Output the (x, y) coordinate of the center of the cell containing the given text.  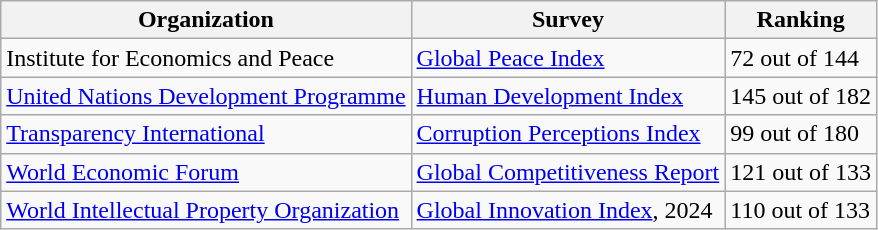
Human Development Index (568, 96)
Institute for Economics and Peace (206, 58)
Survey (568, 20)
99 out of 180 (801, 134)
121 out of 133 (801, 172)
Corruption Perceptions Index (568, 134)
Transparency International (206, 134)
110 out of 133 (801, 210)
Ranking (801, 20)
World Intellectual Property Organization (206, 210)
Organization (206, 20)
Global Competitiveness Report (568, 172)
United Nations Development Programme (206, 96)
World Economic Forum (206, 172)
Global Innovation Index, 2024 (568, 210)
72 out of 144 (801, 58)
Global Peace Index (568, 58)
145 out of 182 (801, 96)
